Find where the given text appears and provide that cell's center as [X, Y] coordinate. 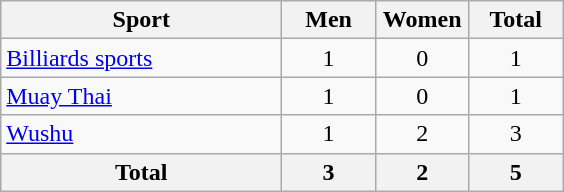
Billiards sports [142, 58]
Muay Thai [142, 96]
Sport [142, 20]
5 [516, 172]
Women [422, 20]
Men [329, 20]
Wushu [142, 134]
